Extract the (X, Y) coordinate from the center of the cell holding the provided text.  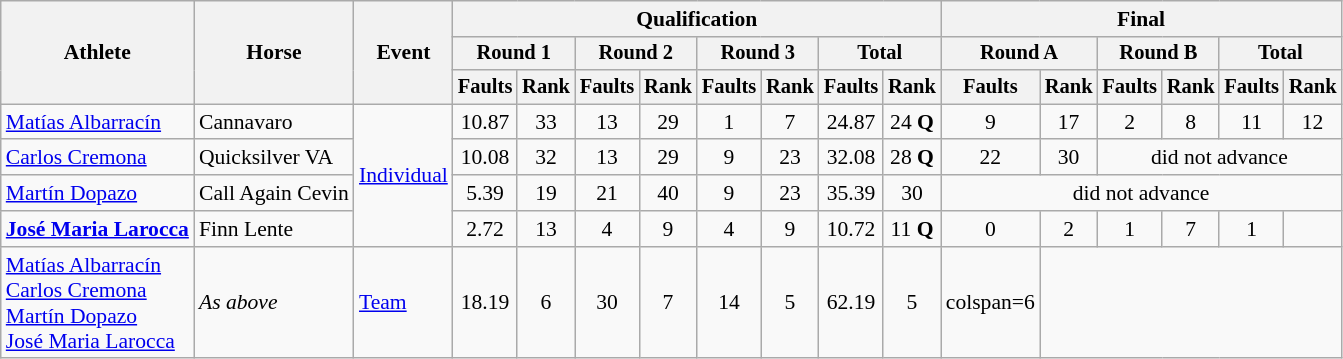
24.87 (851, 122)
Round 1 (514, 54)
Athlete (98, 52)
17 (1069, 122)
Final (1142, 19)
10.87 (485, 122)
Finn Lente (274, 229)
As above (274, 303)
Event (404, 52)
62.19 (851, 303)
Qualification (697, 19)
18.19 (485, 303)
28 Q (912, 158)
Round 2 (636, 54)
Round A (1020, 54)
Call Again Cevin (274, 193)
Carlos Cremona (98, 158)
Matías Albarracín (98, 122)
5.39 (485, 193)
8 (1191, 122)
6 (546, 303)
0 (990, 229)
14 (729, 303)
11 (1251, 122)
32.08 (851, 158)
José Maria Larocca (98, 229)
24 Q (912, 122)
40 (668, 193)
Quicksilver VA (274, 158)
10.08 (485, 158)
21 (607, 193)
35.39 (851, 193)
Martín Dopazo (98, 193)
Round B (1158, 54)
Matías AlbarracínCarlos CremonaMartín DopazoJosé Maria Larocca (98, 303)
32 (546, 158)
11 Q (912, 229)
22 (990, 158)
12 (1313, 122)
Individual (404, 175)
2.72 (485, 229)
10.72 (851, 229)
19 (546, 193)
Team (404, 303)
33 (546, 122)
Round 3 (758, 54)
Cannavaro (274, 122)
Horse (274, 52)
colspan=6 (990, 303)
